Identify which cell holds the provided text, then report its [x, y] central coordinate. 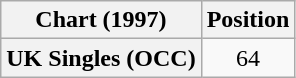
64 [248, 58]
Position [248, 20]
Chart (1997) [101, 20]
UK Singles (OCC) [101, 58]
